Output the (X, Y) coordinate of the center of the cell containing the given text.  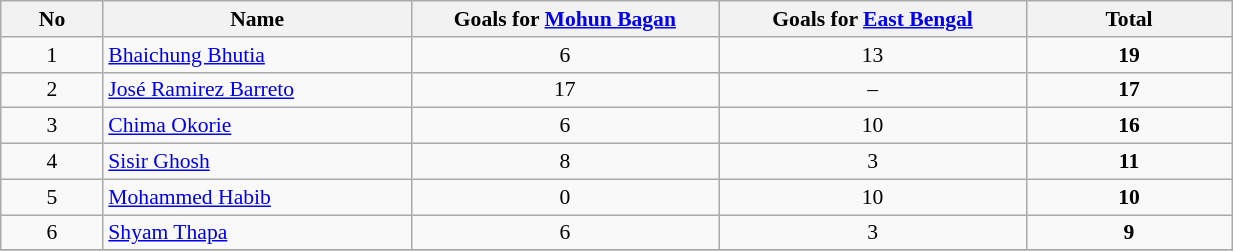
Bhaichung Bhutia (257, 55)
Name (257, 19)
No (52, 19)
Shyam Thapa (257, 233)
Total (1128, 19)
2 (52, 90)
0 (565, 197)
9 (1128, 233)
19 (1128, 55)
8 (565, 162)
4 (52, 162)
Goals for East Bengal (873, 19)
José Ramirez Barreto (257, 90)
Goals for Mohun Bagan (565, 19)
16 (1128, 126)
Mohammed Habib (257, 197)
11 (1128, 162)
5 (52, 197)
13 (873, 55)
Sisir Ghosh (257, 162)
– (873, 90)
1 (52, 55)
Chima Okorie (257, 126)
